Determine the (x, y) coordinate at the center of the cell enclosing the given text.  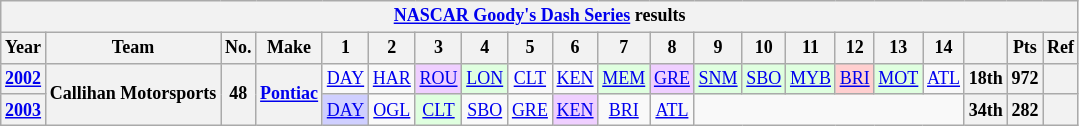
9 (718, 48)
HAR (392, 78)
2003 (24, 110)
Pontiac (290, 94)
NASCAR Goody's Dash Series results (540, 16)
No. (238, 48)
MEM (624, 78)
Year (24, 48)
2 (392, 48)
11 (811, 48)
4 (485, 48)
34th (986, 110)
18th (986, 78)
10 (764, 48)
14 (944, 48)
1 (345, 48)
ROU (438, 78)
SNM (718, 78)
5 (530, 48)
Pts (1025, 48)
48 (238, 94)
Callihan Motorsports (132, 94)
3 (438, 48)
Ref (1061, 48)
13 (898, 48)
7 (624, 48)
OGL (392, 110)
2002 (24, 78)
6 (575, 48)
12 (854, 48)
972 (1025, 78)
8 (672, 48)
Make (290, 48)
LON (485, 78)
MYB (811, 78)
Team (132, 48)
282 (1025, 110)
MOT (898, 78)
